Output the [x, y] coordinate of the center of the cell containing the given text.  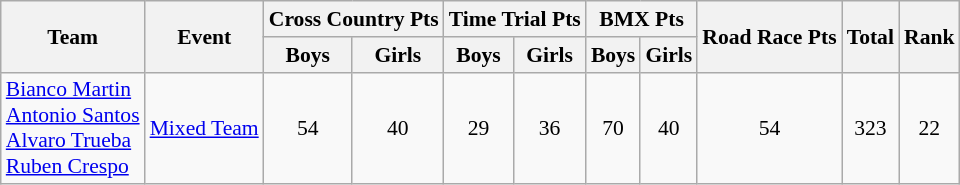
70 [614, 128]
Rank [930, 36]
323 [870, 128]
Event [204, 36]
Cross Country Pts [354, 19]
36 [550, 128]
29 [478, 128]
Mixed Team [204, 128]
22 [930, 128]
Time Trial Pts [515, 19]
Road Race Pts [769, 36]
Team [73, 36]
Bianco MartinAntonio SantosAlvaro TruebaRuben Crespo [73, 128]
Total [870, 36]
BMX Pts [642, 19]
